Capture the cell that displays the provided text and extract its (x, y) central coordinate. 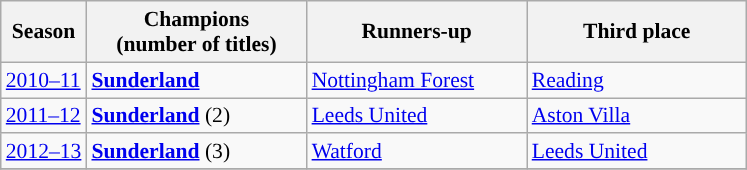
Runners-up (417, 32)
Season (44, 32)
Nottingham Forest (417, 80)
Third place (637, 32)
2010–11 (44, 80)
Reading (637, 80)
Aston Villa (637, 116)
Sunderland (3) (196, 152)
Watford (417, 152)
Sunderland (196, 80)
Sunderland (2) (196, 116)
2011–12 (44, 116)
2012–13 (44, 152)
Champions(number of titles) (196, 32)
